Determine the [x, y] coordinate at the center of the cell enclosing the given text.  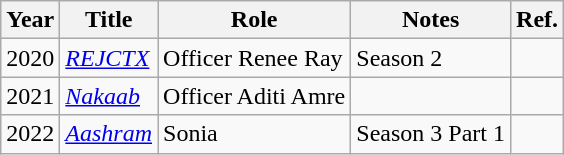
2021 [30, 96]
Title [109, 20]
Officer Renee Ray [254, 58]
Year [30, 20]
Season 3 Part 1 [431, 134]
Nakaab [109, 96]
Role [254, 20]
REJCTX [109, 58]
Season 2 [431, 58]
Notes [431, 20]
2020 [30, 58]
Officer Aditi Amre [254, 96]
Aashram [109, 134]
2022 [30, 134]
Sonia [254, 134]
Ref. [538, 20]
